Locate the cell with the specified text and output its (X, Y) center coordinate. 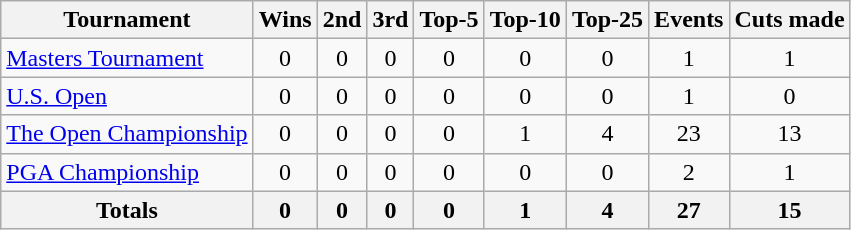
27 (689, 210)
Events (689, 20)
Masters Tournament (127, 58)
2 (689, 172)
23 (689, 134)
Totals (127, 210)
15 (790, 210)
Top-25 (607, 20)
Wins (285, 20)
Tournament (127, 20)
2nd (342, 20)
3rd (390, 20)
Top-10 (525, 20)
13 (790, 134)
The Open Championship (127, 134)
PGA Championship (127, 172)
U.S. Open (127, 96)
Cuts made (790, 20)
Top-5 (449, 20)
